Provide the (x, y) coordinate of the cell's center where the given text is located.  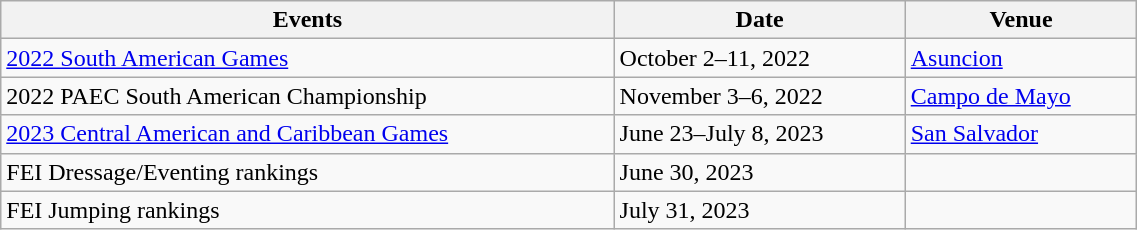
Venue (1021, 20)
Date (760, 20)
FEI Dressage/Eventing rankings (308, 172)
2023 Central American and Caribbean Games (308, 134)
Campo de Mayo (1021, 96)
Events (308, 20)
2022 South American Games (308, 58)
San Salvador (1021, 134)
Asuncion (1021, 58)
June 23–July 8, 2023 (760, 134)
October 2–11, 2022 (760, 58)
FEI Jumping rankings (308, 210)
June 30, 2023 (760, 172)
2022 PAEC South American Championship (308, 96)
July 31, 2023 (760, 210)
November 3–6, 2022 (760, 96)
